Search for the cell housing the specified text and yield its [x, y] center coordinate. 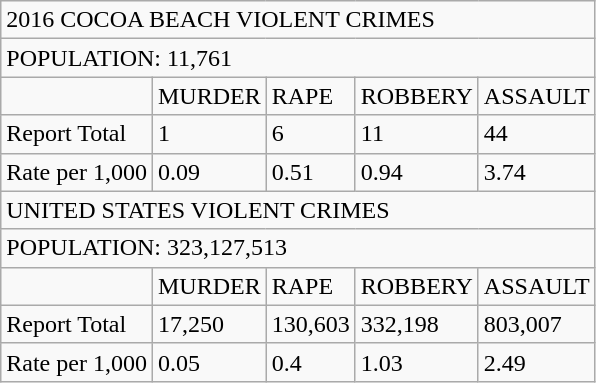
1.03 [416, 362]
17,250 [209, 324]
1 [209, 134]
POPULATION: 11,761 [298, 58]
UNITED STATES VIOLENT CRIMES [298, 210]
2.49 [536, 362]
3.74 [536, 172]
44 [536, 134]
2016 COCOA BEACH VIOLENT CRIMES [298, 20]
11 [416, 134]
130,603 [310, 324]
POPULATION: 323,127,513 [298, 248]
6 [310, 134]
0.4 [310, 362]
0.05 [209, 362]
0.09 [209, 172]
0.51 [310, 172]
332,198 [416, 324]
0.94 [416, 172]
803,007 [536, 324]
